Scan for the cell matching the given text and deliver its (X, Y) coordinate at center. 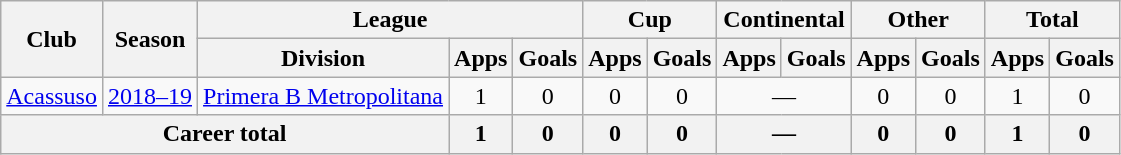
2018–19 (150, 96)
Career total (225, 134)
Total (1052, 20)
Season (150, 39)
Primera B Metropolitana (324, 96)
Continental (784, 20)
Other (918, 20)
Club (52, 39)
Cup (650, 20)
Acassuso (52, 96)
Division (324, 58)
League (390, 20)
